Locate the cell with the specified text and output its (x, y) center coordinate. 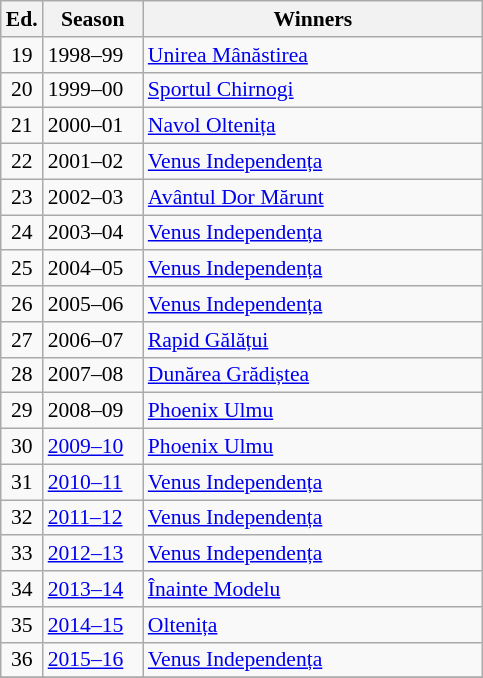
2006–07 (93, 340)
2000–01 (93, 126)
34 (22, 589)
2007–08 (93, 375)
Avântul Dor Mărunt (313, 197)
2008–09 (93, 411)
Season (93, 19)
2010–11 (93, 482)
2009–10 (93, 447)
25 (22, 269)
2002–03 (93, 197)
Dunărea Grădiștea (313, 375)
2014–15 (93, 625)
30 (22, 447)
Winners (313, 19)
21 (22, 126)
Ed. (22, 19)
Navol Oltenița (313, 126)
32 (22, 518)
36 (22, 660)
Rapid Gălățui (313, 340)
2013–14 (93, 589)
19 (22, 55)
2003–04 (93, 233)
24 (22, 233)
23 (22, 197)
27 (22, 340)
22 (22, 162)
2005–06 (93, 304)
31 (22, 482)
2012–13 (93, 554)
Sportul Chirnogi (313, 90)
2011–12 (93, 518)
33 (22, 554)
26 (22, 304)
2004–05 (93, 269)
Înainte Modelu (313, 589)
28 (22, 375)
2015–16 (93, 660)
20 (22, 90)
35 (22, 625)
Unirea Mânăstirea (313, 55)
29 (22, 411)
1999–00 (93, 90)
1998–99 (93, 55)
Oltenița (313, 625)
2001–02 (93, 162)
